Determine the (x, y) coordinate at the center of the cell enclosing the given text.  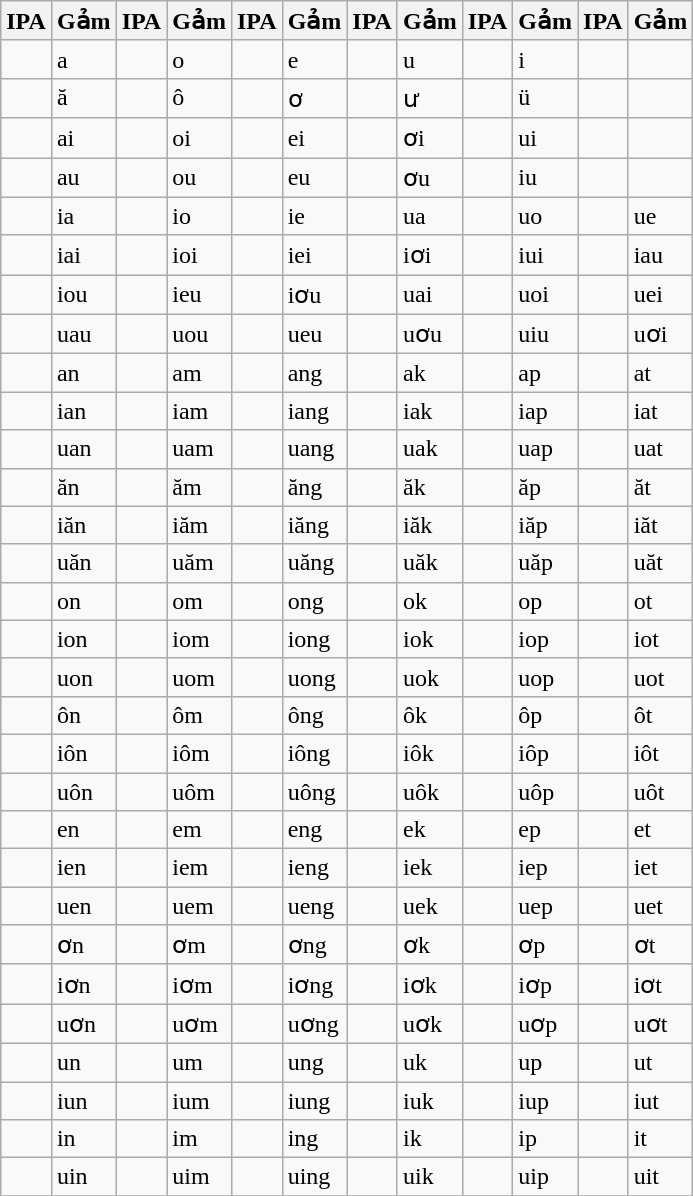
uơu (430, 334)
eng (314, 830)
iam (200, 411)
iơng (314, 984)
iup (546, 1101)
uiu (546, 334)
uong (314, 677)
io (200, 216)
iơp (546, 984)
ing (314, 1139)
ion (84, 639)
ap (546, 373)
uông (314, 791)
uăk (430, 563)
iơn (84, 984)
uôn (84, 791)
ieu (200, 295)
iông (314, 753)
iăt (660, 525)
au (84, 178)
iai (84, 255)
ioi (200, 255)
ơt (660, 945)
om (200, 601)
iang (314, 411)
ăt (660, 487)
ôn (84, 715)
a (84, 59)
ăng (314, 487)
iap (546, 411)
ăk (430, 487)
uăn (84, 563)
uang (314, 449)
ơm (200, 945)
un (84, 1062)
it (660, 1139)
uơn (84, 1024)
uou (200, 334)
uơng (314, 1024)
em (200, 830)
in (84, 1139)
ăm (200, 487)
ot (660, 601)
ơi (430, 138)
uit (660, 1177)
ik (430, 1139)
uơk (430, 1024)
iek (430, 868)
ei (314, 138)
uơm (200, 1024)
ăp (546, 487)
uăp (546, 563)
iet (660, 868)
iăk (430, 525)
iat (660, 411)
ian (84, 411)
ôm (200, 715)
ơn (84, 945)
iop (546, 639)
on (84, 601)
iơt (660, 984)
iăm (200, 525)
ăn (84, 487)
iong (314, 639)
iou (84, 295)
iôt (660, 753)
uơi (660, 334)
uei (660, 295)
uak (430, 449)
op (546, 601)
iăng (314, 525)
iak (430, 411)
ia (84, 216)
ang (314, 373)
uik (430, 1177)
u (430, 59)
uk (430, 1062)
ơk (430, 945)
ơp (546, 945)
et (660, 830)
ơng (314, 945)
iui (546, 255)
ou (200, 178)
uan (84, 449)
uăng (314, 563)
uo (546, 216)
uơp (546, 1024)
iơm (200, 984)
um (200, 1062)
im (200, 1139)
ep (546, 830)
en (84, 830)
uip (546, 1177)
ut (660, 1062)
uau (84, 334)
ok (430, 601)
uăm (200, 563)
ü (546, 98)
iăp (546, 525)
iơk (430, 984)
o (200, 59)
ue (660, 216)
eu (314, 178)
up (546, 1062)
uem (200, 906)
uen (84, 906)
ui (546, 138)
uoi (546, 295)
ă (84, 98)
iăn (84, 525)
uom (200, 677)
iut (660, 1101)
iôn (84, 753)
at (660, 373)
ung (314, 1062)
iôp (546, 753)
iem (200, 868)
iep (546, 868)
ip (546, 1139)
ô (200, 98)
iôk (430, 753)
e (314, 59)
ien (84, 868)
uok (430, 677)
ôk (430, 715)
uep (546, 906)
ôp (546, 715)
ie (314, 216)
i (546, 59)
iơi (430, 255)
ek (430, 830)
ueng (314, 906)
uing (314, 1177)
iun (84, 1101)
iơu (314, 295)
uơt (660, 1024)
uăt (660, 563)
ak (430, 373)
ua (430, 216)
ueu (314, 334)
iok (430, 639)
uot (660, 677)
iei (314, 255)
uon (84, 677)
uôk (430, 791)
iot (660, 639)
uop (546, 677)
ong (314, 601)
iu (546, 178)
ư (430, 98)
iung (314, 1101)
uat (660, 449)
uai (430, 295)
iuk (430, 1101)
ieng (314, 868)
uam (200, 449)
uôp (546, 791)
ơu (430, 178)
ơ (314, 98)
uôm (200, 791)
uim (200, 1177)
ôt (660, 715)
uôt (660, 791)
ai (84, 138)
ông (314, 715)
oi (200, 138)
an (84, 373)
uin (84, 1177)
uek (430, 906)
iom (200, 639)
am (200, 373)
iau (660, 255)
uet (660, 906)
ium (200, 1101)
iôm (200, 753)
uap (546, 449)
